From the cell containing the given text, extract its center point as (x, y) coordinate. 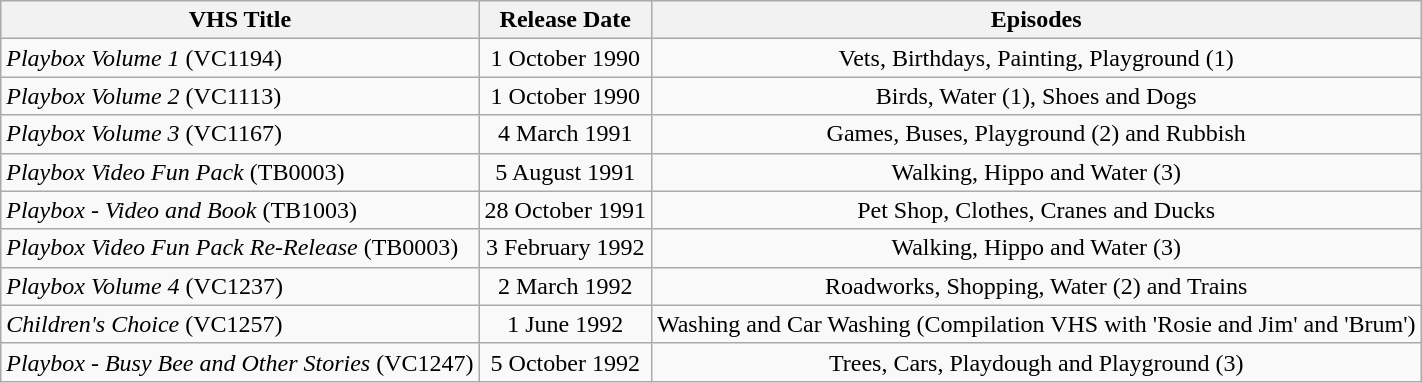
1 June 1992 (565, 324)
Trees, Cars, Playdough and Playground (3) (1036, 362)
Playbox Volume 1 (VC1194) (240, 58)
Playbox Video Fun Pack (TB0003) (240, 172)
Children's Choice (VC1257) (240, 324)
Games, Buses, Playground (2) and Rubbish (1036, 134)
Playbox Volume 2 (VC1113) (240, 96)
Roadworks, Shopping, Water (2) and Trains (1036, 286)
Playbox - Video and Book (TB1003) (240, 210)
5 October 1992 (565, 362)
Playbox - Busy Bee and Other Stories (VC1247) (240, 362)
Release Date (565, 20)
Washing and Car Washing (Compilation VHS with 'Rosie and Jim' and 'Brum') (1036, 324)
Vets, Birthdays, Painting, Playground (1) (1036, 58)
VHS Title (240, 20)
Birds, Water (1), Shoes and Dogs (1036, 96)
2 March 1992 (565, 286)
Playbox Volume 3 (VC1167) (240, 134)
Playbox Video Fun Pack Re-Release (TB0003) (240, 248)
4 March 1991 (565, 134)
Playbox Volume 4 (VC1237) (240, 286)
Episodes (1036, 20)
Pet Shop, Clothes, Cranes and Ducks (1036, 210)
28 October 1991 (565, 210)
5 August 1991 (565, 172)
3 February 1992 (565, 248)
